Detect which cell encompasses the target text, then output its [X, Y] center coordinate. 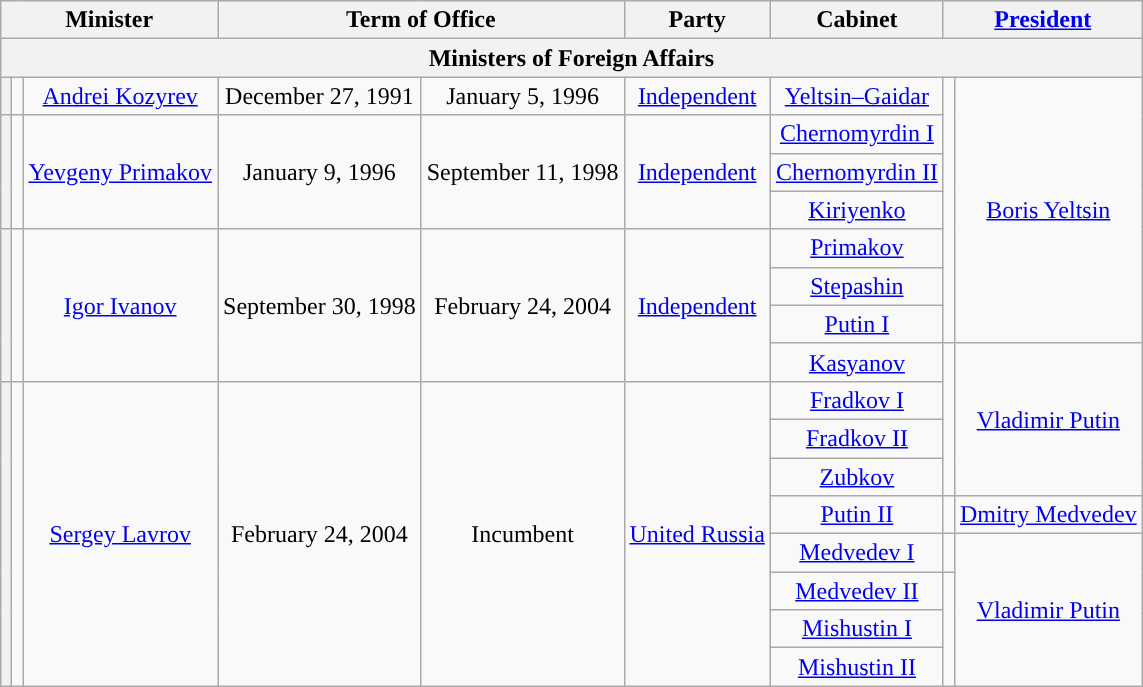
Putin II [856, 515]
Dmitry Medvedev [1048, 515]
Party [697, 20]
December 27, 1991 [320, 96]
January 5, 1996 [522, 96]
September 30, 1998 [320, 305]
Andrei Kozyrev [120, 96]
Chernomyrdin II [856, 172]
Zubkov [856, 477]
Mishustin II [856, 667]
Ministers of Foreign Affairs [572, 58]
Fradkov I [856, 400]
Sergey Lavrov [120, 533]
Incumbent [522, 533]
Medvedev II [856, 591]
September 11, 1998 [522, 172]
Chernomyrdin I [856, 134]
January 9, 1996 [320, 172]
Kiriyenko [856, 210]
Stepashin [856, 286]
Fradkov II [856, 438]
Kasyanov [856, 362]
Medvedev I [856, 553]
Term of Office [421, 20]
Igor Ivanov [120, 305]
Cabinet [856, 20]
Mishustin I [856, 629]
President [1042, 20]
Yeltsin–Gaidar [856, 96]
Yevgeny Primakov [120, 172]
United Russia [697, 533]
Boris Yeltsin [1048, 210]
Putin I [856, 324]
Primakov [856, 248]
Minister [110, 20]
